Return the (x, y) coordinate for the center point of the cell that contains the specified text.  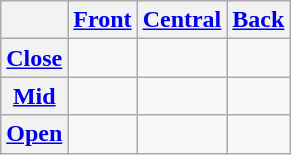
Mid (34, 96)
Open (34, 134)
Back (258, 20)
Front (102, 20)
Central (182, 20)
Close (34, 58)
